Find where the given text appears and provide that cell's center as (x, y) coordinate. 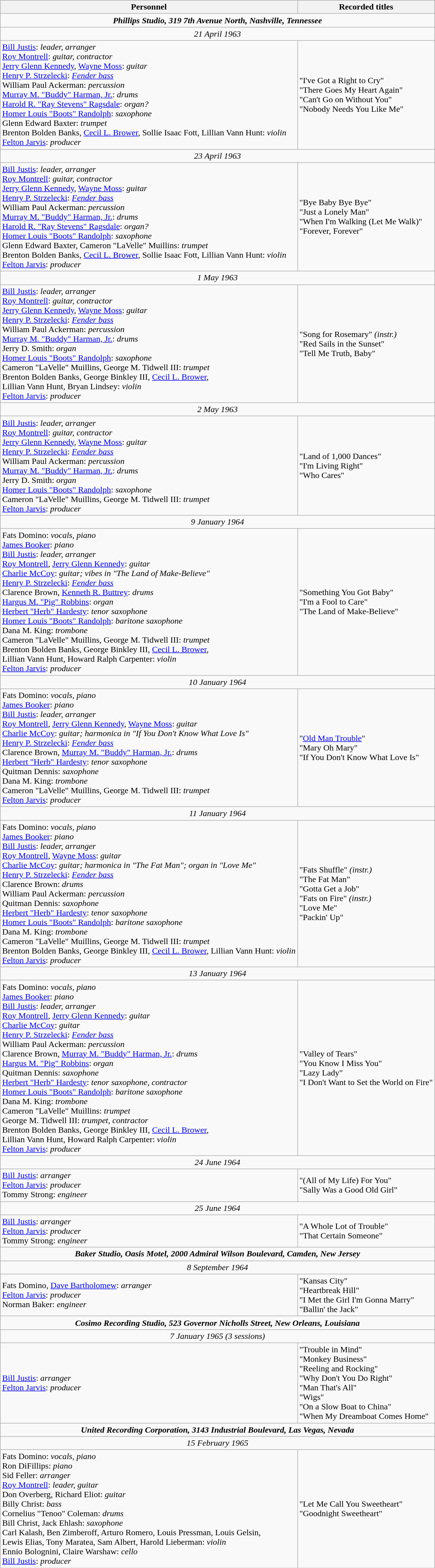
2 May 1963 (217, 409)
Bill Justis: arrangerFelton Jarvis: producer (149, 1383)
"Fats Shuffle" (instr.)"The Fat Man""Gotta Get a Job""Fats on Fire" (instr.)"Love Me""Packin' Up" (366, 894)
"Kansas City""Heartbreak Hill""I Met the Girl I'm Gonna Marry""Ballin' the Jack" (366, 1295)
Phillips Studio, 319 7th Avenue North, Nashville, Tennessee (217, 20)
13 January 1964 (217, 974)
9 January 1964 (217, 522)
"Valley of Tears""You Know I Miss You""Lazy Lady""I Don't Want to Set the World on Fire" (366, 1068)
Cosimo Recording Studio, 523 Governor Nicholls Street, New Orleans, Louisiana (217, 1323)
Baker Studio, Oasis Motel, 2000 Admiral Wilson Boulevard, Camden, New Jersey (217, 1254)
"Let Me Call You Sweetheart""Goodnight Sweetheart" (366, 1509)
"A Whole Lot of Trouble""That Certain Someone" (366, 1231)
11 January 1964 (217, 814)
"I've Got a Right to Cry""There Goes My Heart Again""Can't Go on Without You""Nobody Needs You Like Me" (366, 95)
21 April 1963 (217, 34)
23 April 1963 (217, 156)
"Song for Rosemary" (instr.)"Red Sails in the Sunset""Tell Me Truth, Baby" (366, 343)
1 May 1963 (217, 278)
Fats Domino, Dave Bartholomew: arrangerFelton Jarvis: producerNorman Baker: engineer (149, 1295)
Recorded titles (366, 7)
"Old Man Trouble""Mary Oh Mary""If You Don't Know What Love Is" (366, 748)
"Land of 1,000 Dances""I'm Living Right""Who Cares" (366, 465)
8 September 1964 (217, 1267)
Personnel (149, 7)
"Something You Got Baby""I'm a Fool to Care""The Land of Make-Believe" (366, 602)
25 June 1964 (217, 1208)
24 June 1964 (217, 1162)
United Recording Corporation, 3143 Industrial Boulevard, Las Vegas, Nevada (217, 1429)
"(All of My Life) For You""Sally Was a Good Old Girl" (366, 1185)
15 February 1965 (217, 1443)
10 January 1964 (217, 682)
"Bye Baby Bye Bye""Just a Lonely Man""When I'm Walking (Let Me Walk)""Forever, Forever" (366, 217)
7 January 1965 (3 sessions) (217, 1336)
